For the text-containing cell, return its midpoint in (x, y) coordinate format. 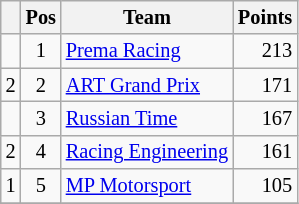
MP Motorsport (147, 186)
213 (265, 51)
3 (41, 118)
167 (265, 118)
Points (265, 17)
161 (265, 152)
Pos (41, 17)
Prema Racing (147, 51)
Racing Engineering (147, 152)
ART Grand Prix (147, 85)
5 (41, 186)
105 (265, 186)
4 (41, 152)
171 (265, 85)
Team (147, 17)
Russian Time (147, 118)
